Scan for the cell matching the given text and deliver its [X, Y] coordinate at center. 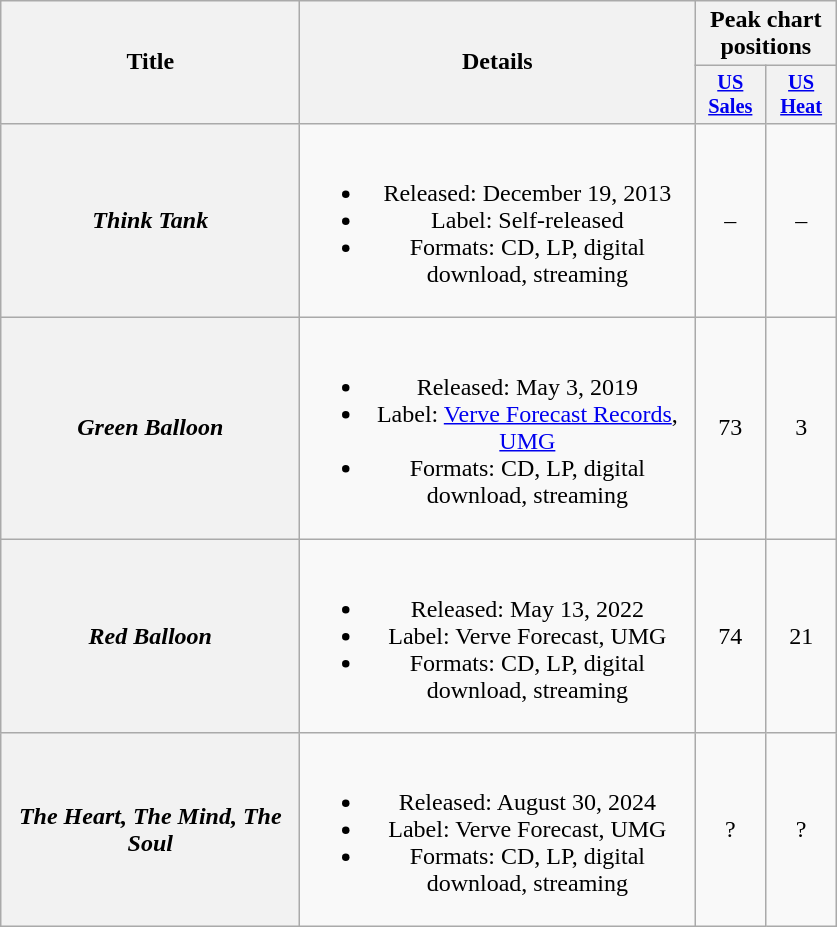
Details [498, 62]
USSales [730, 95]
74 [730, 636]
Think Tank [150, 220]
3 [802, 428]
Released: December 19, 2013Label: Self-releasedFormats: CD, LP, digital download, streaming [498, 220]
Released: August 30, 2024Label: Verve Forecast, UMGFormats: CD, LP, digital download, streaming [498, 830]
Green Balloon [150, 428]
73 [730, 428]
21 [802, 636]
USHeat [802, 95]
Released: May 13, 2022Label: Verve Forecast, UMGFormats: CD, LP, digital download, streaming [498, 636]
Title [150, 62]
The Heart, The Mind, The Soul [150, 830]
Peak chart positions [766, 34]
Released: May 3, 2019Label: Verve Forecast Records, UMGFormats: CD, LP, digital download, streaming [498, 428]
Red Balloon [150, 636]
